Scan for the cell matching the given text and deliver its (x, y) coordinate at center. 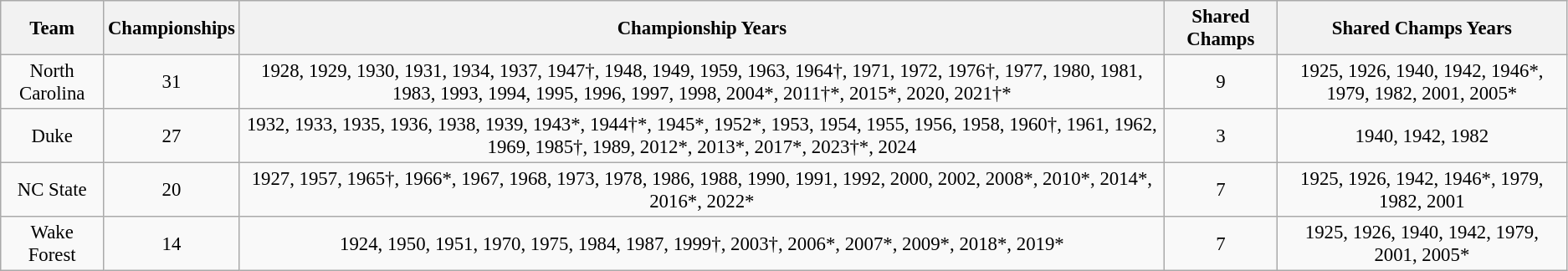
Shared Champs (1222, 28)
Shared Champs Years (1422, 28)
9 (1222, 82)
14 (172, 244)
1925, 1926, 1942, 1946*, 1979, 1982, 2001 (1422, 191)
Championships (172, 28)
1924, 1950, 1951, 1970, 1975, 1984, 1987, 1999†, 2003†, 2006*, 2007*, 2009*, 2018*, 2019* (701, 244)
3 (1222, 135)
NC State (52, 191)
Wake Forest (52, 244)
1927, 1957, 1965†, 1966*, 1967, 1968, 1973, 1978, 1986, 1988, 1990, 1991, 1992, 2000, 2002, 2008*, 2010*, 2014*, 2016*, 2022* (701, 191)
Duke (52, 135)
Team (52, 28)
1940, 1942, 1982 (1422, 135)
20 (172, 191)
31 (172, 82)
North Carolina (52, 82)
1925, 1926, 1940, 1942, 1979, 2001, 2005* (1422, 244)
Championship Years (701, 28)
1925, 1926, 1940, 1942, 1946*, 1979, 1982, 2001, 2005* (1422, 82)
27 (172, 135)
